Capture the cell that displays the provided text and extract its (x, y) central coordinate. 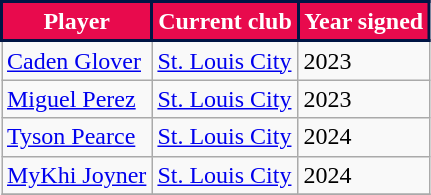
Current club (225, 22)
MyKhi Joyner (77, 175)
Caden Glover (77, 60)
Player (77, 22)
Year signed (364, 22)
Miguel Perez (77, 99)
Tyson Pearce (77, 137)
